Find where the given text appears and provide that cell's center as [x, y] coordinate. 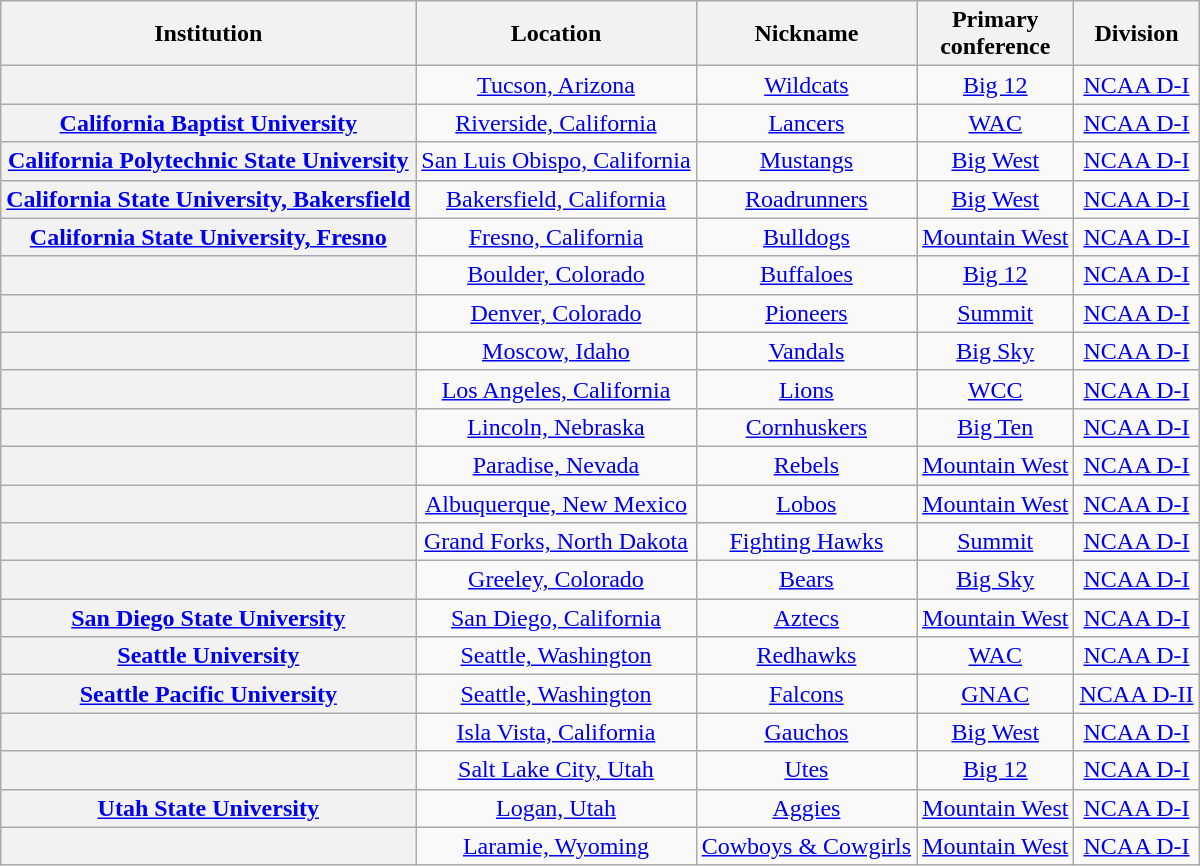
San Diego, California [556, 618]
Gauchos [806, 732]
Big Ten [996, 427]
California State University, Fresno [208, 237]
Roadrunners [806, 199]
NCAA D-II [1136, 694]
Moscow, Idaho [556, 351]
Los Angeles, California [556, 389]
Bakersfield, California [556, 199]
Tucson, Arizona [556, 85]
Pioneers [806, 313]
Institution [208, 34]
Bulldogs [806, 237]
Aztecs [806, 618]
California Polytechnic State University [208, 161]
San Diego State University [208, 618]
Vandals [806, 351]
Lincoln, Nebraska [556, 427]
Wildcats [806, 85]
Utes [806, 770]
Fighting Hawks [806, 542]
Lobos [806, 503]
Buffaloes [806, 275]
Boulder, Colorado [556, 275]
Laramie, Wyoming [556, 846]
Grand Forks, North Dakota [556, 542]
Fresno, California [556, 237]
Greeley, Colorado [556, 580]
California State University, Bakersfield [208, 199]
Cowboys & Cowgirls [806, 846]
Riverside, California [556, 123]
WCC [996, 389]
Logan, Utah [556, 808]
Mustangs [806, 161]
Nickname [806, 34]
Albuquerque, New Mexico [556, 503]
GNAC [996, 694]
Primaryconference [996, 34]
Seattle University [208, 656]
California Baptist University [208, 123]
Denver, Colorado [556, 313]
Isla Vista, California [556, 732]
Rebels [806, 465]
Division [1136, 34]
San Luis Obispo, California [556, 161]
Seattle Pacific University [208, 694]
Salt Lake City, Utah [556, 770]
Redhawks [806, 656]
Utah State University [208, 808]
Falcons [806, 694]
Aggies [806, 808]
Location [556, 34]
Lancers [806, 123]
Cornhuskers [806, 427]
Paradise, Nevada [556, 465]
Lions [806, 389]
Bears [806, 580]
